From the cell containing the given text, extract its center point as [x, y] coordinate. 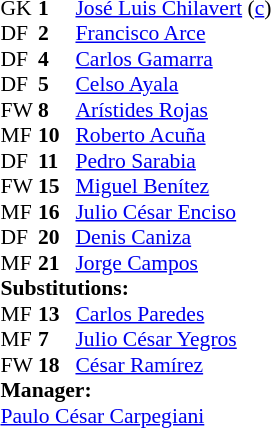
Julio César Yegros [173, 339]
5 [57, 85]
4 [57, 59]
Denis Caniza [173, 237]
13 [57, 314]
Francisco Arce [173, 33]
8 [57, 110]
11 [57, 161]
Miguel Benítez [173, 187]
Manager: [136, 391]
Julio César Enciso [173, 212]
Pedro Sarabia [173, 161]
15 [57, 187]
Celso Ayala [173, 85]
Carlos Paredes [173, 314]
Arístides Rojas [173, 110]
César Ramírez [173, 365]
Substitutions: [136, 289]
Jorge Campos [173, 263]
Carlos Gamarra [173, 59]
10 [57, 135]
7 [57, 339]
18 [57, 365]
20 [57, 237]
Roberto Acuña [173, 135]
2 [57, 33]
21 [57, 263]
16 [57, 212]
